Pinpoint the cell where the given text exists, returning its [X, Y] midpoint coordinate. 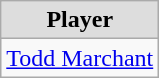
Player [80, 20]
Todd Marchant [80, 58]
